From the cell containing the given text, extract its center point as (x, y) coordinate. 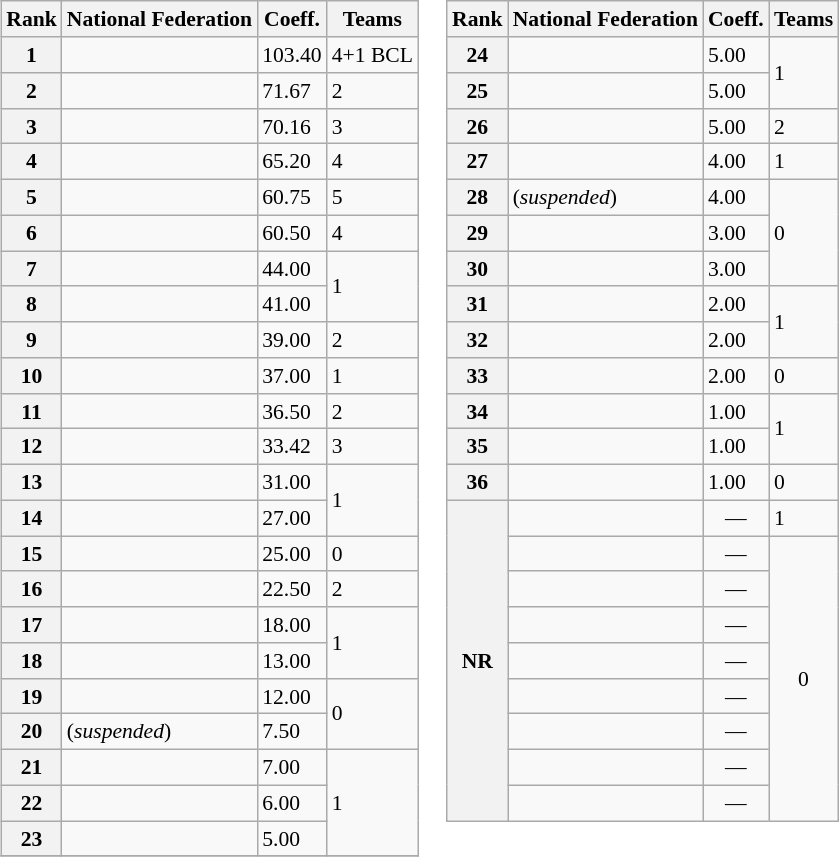
33.42 (292, 447)
30 (478, 269)
23 (32, 839)
29 (478, 233)
28 (478, 197)
60.75 (292, 197)
7.50 (292, 732)
7.00 (292, 767)
22 (32, 803)
17 (32, 625)
12.00 (292, 696)
13 (32, 482)
34 (478, 411)
31.00 (292, 482)
19 (32, 696)
13.00 (292, 661)
22.50 (292, 589)
27 (478, 162)
24 (478, 55)
21 (32, 767)
27.00 (292, 518)
33 (478, 376)
41.00 (292, 304)
39.00 (292, 340)
20 (32, 732)
9 (32, 340)
6 (32, 233)
37.00 (292, 376)
8 (32, 304)
103.40 (292, 55)
60.50 (292, 233)
36.50 (292, 411)
36 (478, 482)
7 (32, 269)
25 (478, 91)
18.00 (292, 625)
18 (32, 661)
14 (32, 518)
70.16 (292, 126)
15 (32, 554)
65.20 (292, 162)
16 (32, 589)
6.00 (292, 803)
32 (478, 340)
12 (32, 447)
25.00 (292, 554)
10 (32, 376)
NR (478, 660)
31 (478, 304)
11 (32, 411)
35 (478, 447)
4+1 BCL (372, 55)
71.67 (292, 91)
44.00 (292, 269)
26 (478, 126)
